Locate the cell with the specified text and output its [X, Y] center coordinate. 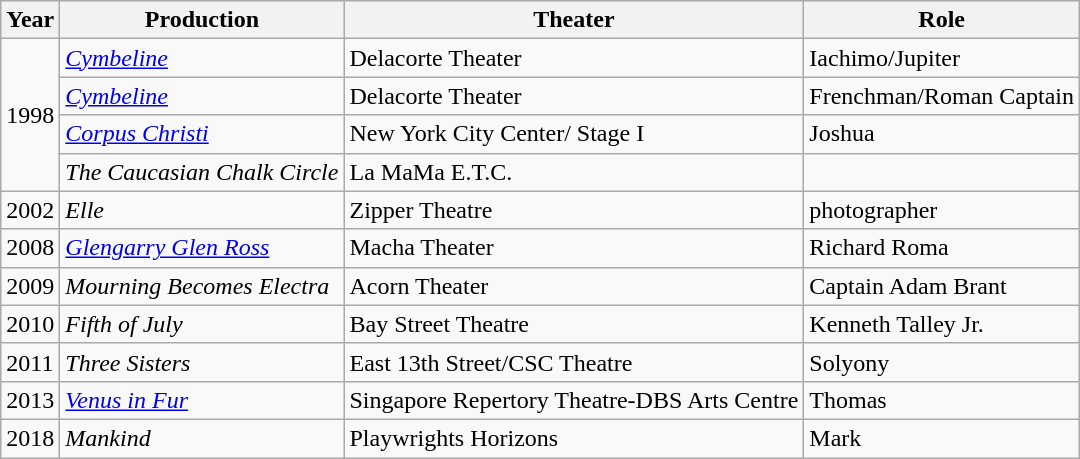
Playwrights Horizons [574, 438]
Mourning Becomes Electra [202, 286]
2018 [30, 438]
New York City Center/ Stage I [574, 134]
Corpus Christi [202, 134]
Bay Street Theatre [574, 324]
Elle [202, 210]
Thomas [942, 400]
2011 [30, 362]
Mark [942, 438]
Glengarry Glen Ross [202, 248]
Kenneth Talley Jr. [942, 324]
Joshua [942, 134]
2010 [30, 324]
Role [942, 20]
Richard Roma [942, 248]
Mankind [202, 438]
photographer [942, 210]
Singapore Repertory Theatre-DBS Arts Centre [574, 400]
2013 [30, 400]
Iachimo/Jupiter [942, 58]
Fifth of July [202, 324]
Production [202, 20]
The Caucasian Chalk Circle [202, 172]
Theater [574, 20]
Zipper Theatre [574, 210]
Acorn Theater [574, 286]
Solyony [942, 362]
Year [30, 20]
2009 [30, 286]
Venus in Fur [202, 400]
1998 [30, 115]
Captain Adam Brant [942, 286]
La MaMa E.T.C. [574, 172]
Frenchman/Roman Captain [942, 96]
Three Sisters [202, 362]
East 13th Street/CSC Theatre [574, 362]
2002 [30, 210]
2008 [30, 248]
Macha Theater [574, 248]
